Output the (x, y) coordinate of the center of the cell containing the given text.  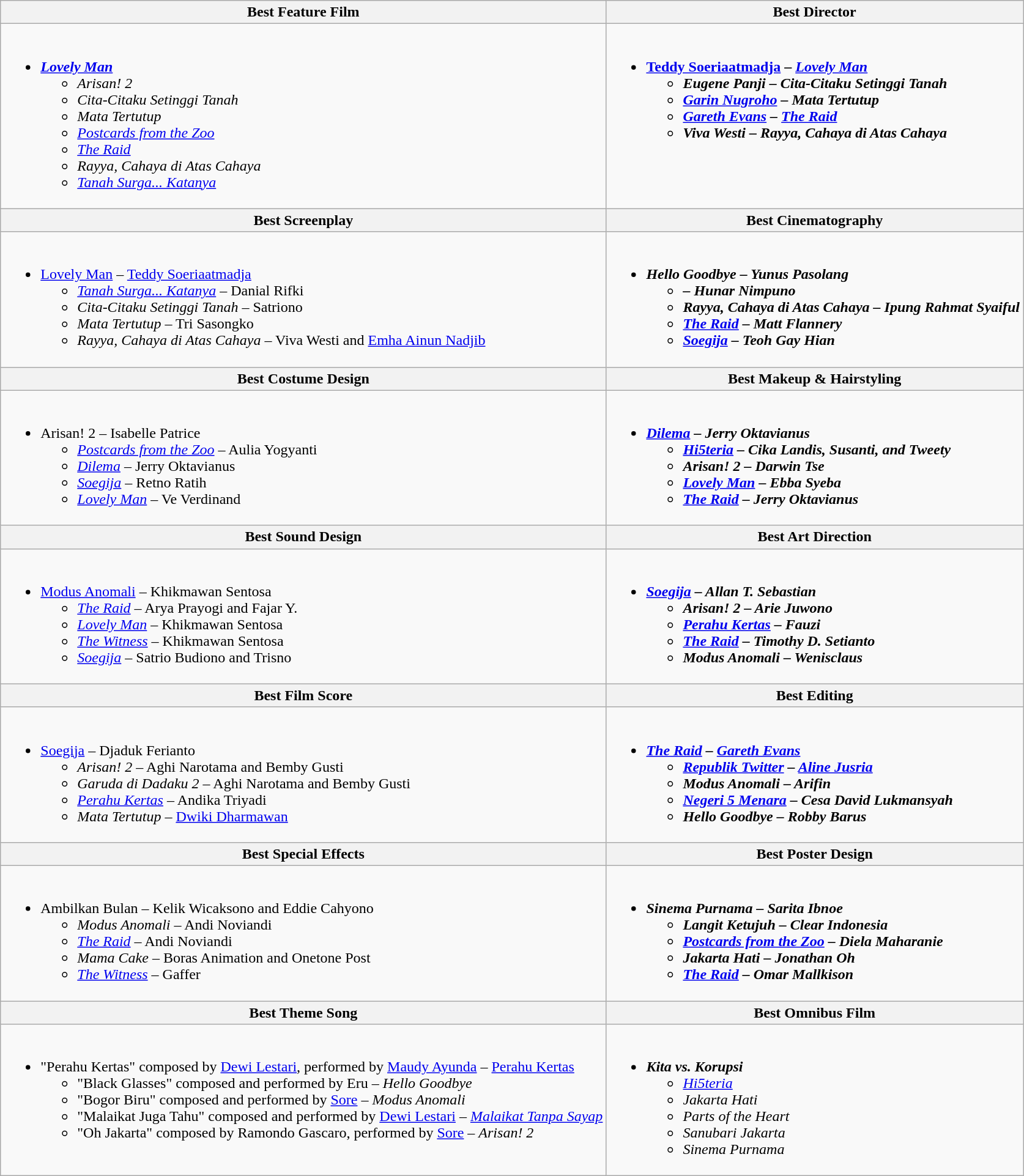
Best Art Direction (815, 537)
Best Costume Design (303, 379)
Best Film Score (303, 695)
Best Director (815, 12)
Best Omnibus Film (815, 1012)
The Raid – Gareth EvansRepublik Twitter – Aline JusriaModus Anomali – ArifinNegeri 5 Menara – Cesa David LukmansyahHello Goodbye – Robby Barus (815, 774)
Kita vs. KorupsiHi5teriaJakarta HatiParts of the HeartSanubari JakartaSinema Purnama (815, 1100)
Best Editing (815, 695)
Best Makeup & Hairstyling (815, 379)
Best Sound Design (303, 537)
Best Poster Design (815, 854)
Best Special Effects (303, 854)
Dilema – Jerry OktavianusHi5teria – Cika Landis, Susanti, and TweetyArisan! 2 – Darwin TseLovely Man – Ebba SyebaThe Raid – Jerry Oktavianus (815, 457)
Best Feature Film (303, 12)
Best Screenplay (303, 220)
Hello Goodbye – Yunus Pasolang – Hunar NimpunoRayya, Cahaya di Atas Cahaya – Ipung Rahmat SyaifulThe Raid – Matt FlannerySoegija – Teoh Gay Hian (815, 300)
Arisan! 2 – Isabelle PatricePostcards from the Zoo – Aulia YogyantiDilema – Jerry OktavianusSoegija – Retno RatihLovely Man – Ve Verdinand (303, 457)
Best Cinematography (815, 220)
Best Theme Song (303, 1012)
Soegija – Allan T. SebastianArisan! 2 – Arie JuwonoPerahu Kertas – FauziThe Raid – Timothy D. SetiantoModus Anomali – Wenisclaus (815, 616)
Lovely ManArisan! 2Cita-Citaku Setinggi TanahMata TertutupPostcards from the ZooThe RaidRayya, Cahaya di Atas CahayaTanah Surga... Katanya (303, 116)
